From the cell containing the given text, extract its center point as [x, y] coordinate. 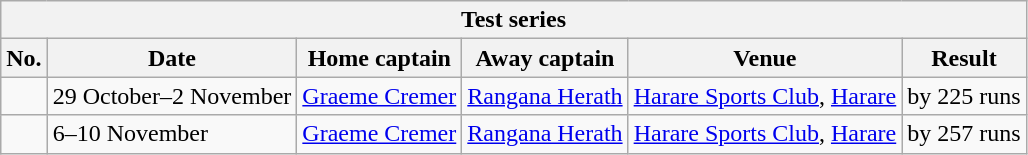
Away captain [545, 58]
by 257 runs [964, 134]
Date [172, 58]
Test series [514, 20]
Home captain [380, 58]
Result [964, 58]
6–10 November [172, 134]
Venue [765, 58]
by 225 runs [964, 96]
No. [24, 58]
29 October–2 November [172, 96]
